Determine the (x, y) coordinate at the center of the cell enclosing the given text.  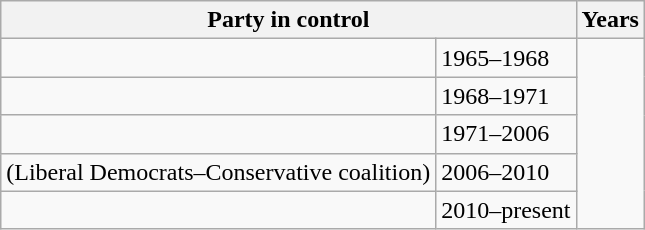
Party in control (288, 20)
1965–1968 (506, 58)
Years (610, 20)
2010–present (506, 210)
2006–2010 (506, 172)
1971–2006 (506, 134)
1968–1971 (506, 96)
(Liberal Democrats–Conservative coalition) (218, 172)
